Identify which cell holds the provided text, then report its (X, Y) central coordinate. 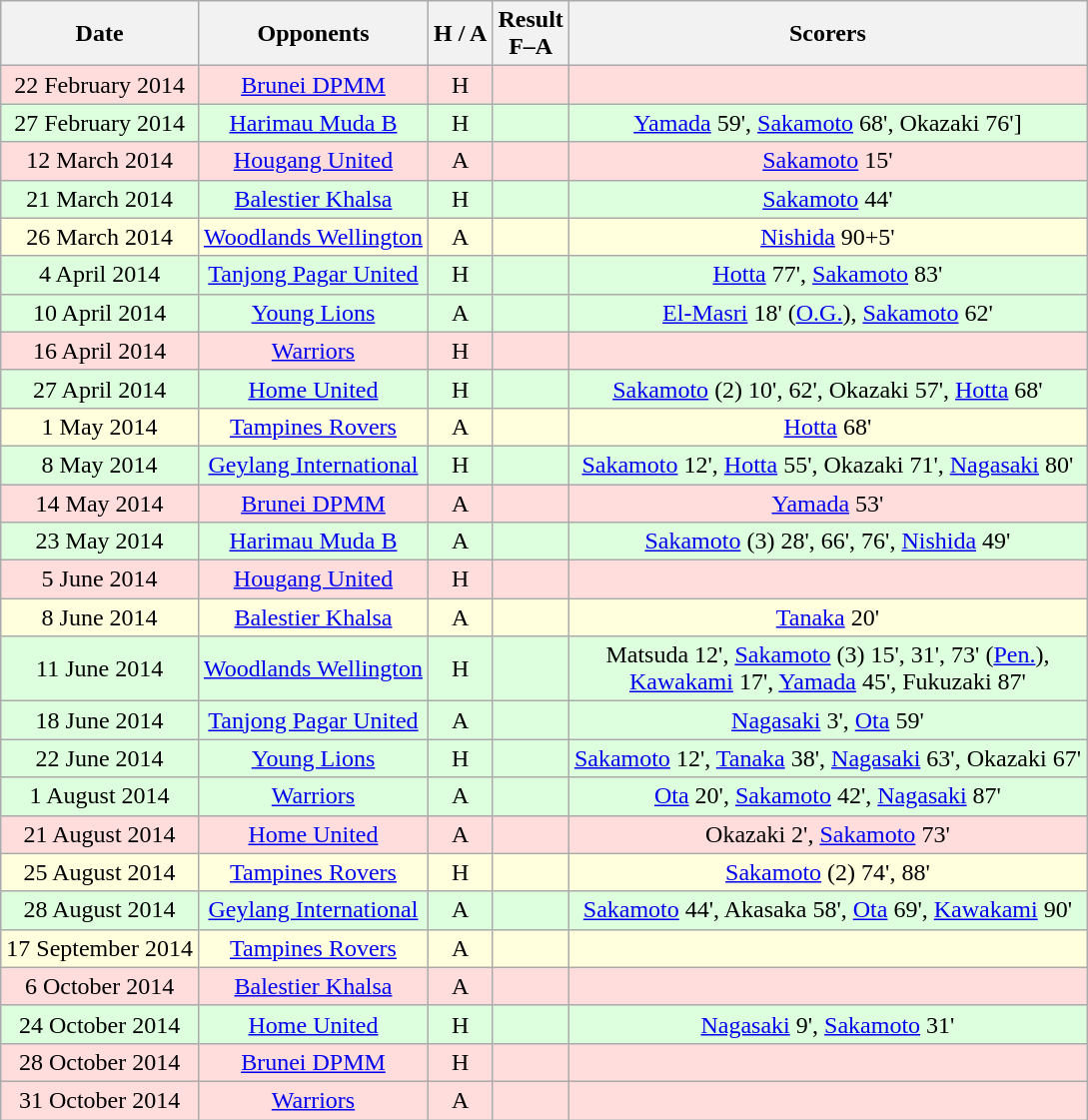
Matsuda 12', Sakamoto (3) 15', 31', 73' (Pen.),Kawakami 17', Yamada 45', Fukuzaki 87' (827, 669)
24 October 2014 (100, 1024)
Scorers (827, 34)
4 April 2014 (100, 275)
Sakamoto (2) 74', 88' (827, 872)
25 August 2014 (100, 872)
27 February 2014 (100, 123)
Sakamoto (2) 10', 62', Okazaki 57', Hotta 68' (827, 389)
H / A (461, 34)
17 September 2014 (100, 948)
28 August 2014 (100, 910)
18 June 2014 (100, 720)
Ota 20', Sakamoto 42', Nagasaki 87' (827, 796)
1 August 2014 (100, 796)
26 March 2014 (100, 237)
Okazaki 2', Sakamoto 73' (827, 834)
Sakamoto 44' (827, 199)
12 March 2014 (100, 161)
28 October 2014 (100, 1062)
8 June 2014 (100, 617)
Nagasaki 9', Sakamoto 31' (827, 1024)
Opponents (313, 34)
Sakamoto 15' (827, 161)
Nagasaki 3', Ota 59' (827, 720)
1 May 2014 (100, 427)
Date (100, 34)
6 October 2014 (100, 986)
27 April 2014 (100, 389)
21 March 2014 (100, 199)
Sakamoto 12', Tanaka 38', Nagasaki 63', Okazaki 67' (827, 758)
Tanaka 20' (827, 617)
11 June 2014 (100, 669)
8 May 2014 (100, 465)
22 February 2014 (100, 85)
El-Masri 18' (O.G.), Sakamoto 62' (827, 313)
5 June 2014 (100, 579)
Yamada 59', Sakamoto 68', Okazaki 76'] (827, 123)
21 August 2014 (100, 834)
Sakamoto 44', Akasaka 58', Ota 69', Kawakami 90' (827, 910)
10 April 2014 (100, 313)
16 April 2014 (100, 351)
Hotta 68' (827, 427)
ResultF–A (531, 34)
Hotta 77', Sakamoto 83' (827, 275)
23 May 2014 (100, 542)
Yamada 53' (827, 503)
31 October 2014 (100, 1100)
22 June 2014 (100, 758)
14 May 2014 (100, 503)
Nishida 90+5' (827, 237)
Sakamoto (3) 28', 66', 76', Nishida 49' (827, 542)
Sakamoto 12', Hotta 55', Okazaki 71', Nagasaki 80' (827, 465)
